Output the [X, Y] coordinate of the center of the cell containing the given text.  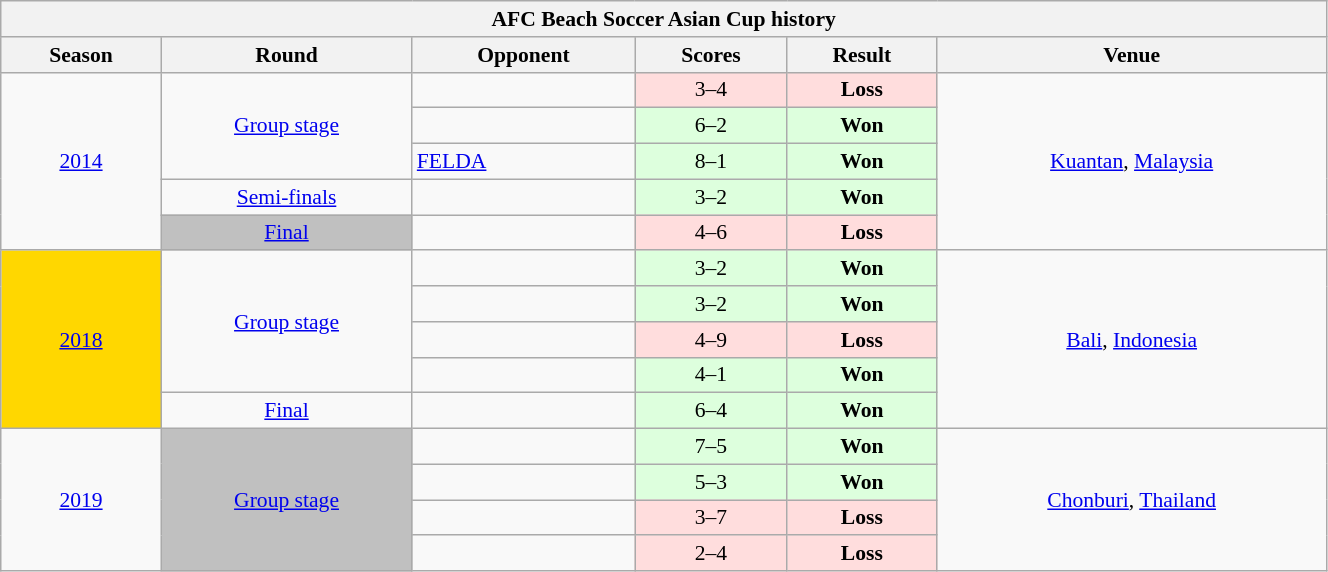
FELDA [524, 162]
4–1 [711, 375]
4–6 [711, 233]
2019 [82, 500]
Season [82, 55]
Result [862, 55]
Kuantan, Malaysia [1132, 161]
2018 [82, 340]
6–4 [711, 411]
Chonburi, Thailand [1132, 500]
Venue [1132, 55]
5–3 [711, 482]
2014 [82, 161]
Scores [711, 55]
Opponent [524, 55]
4–9 [711, 340]
Bali, Indonesia [1132, 340]
6–2 [711, 126]
7–5 [711, 447]
AFC Beach Soccer Asian Cup history [664, 19]
3–7 [711, 518]
Round [286, 55]
3–4 [711, 90]
8–1 [711, 162]
2–4 [711, 554]
Semi-finals [286, 197]
